Return the (X, Y) coordinate for the center point of the cell that contains the specified text.  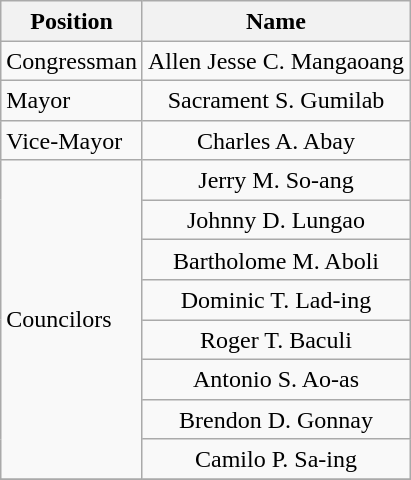
Vice-Mayor (72, 140)
Allen Jesse C. Mangaoang (276, 61)
Congressman (72, 61)
Jerry M. So-ang (276, 180)
Bartholome M. Aboli (276, 260)
Mayor (72, 100)
Charles A. Abay (276, 140)
Antonio S. Ao-as (276, 379)
Councilors (72, 320)
Johnny D. Lungao (276, 220)
Dominic T. Lad-ing (276, 300)
Brendon D. Gonnay (276, 419)
Name (276, 21)
Roger T. Baculi (276, 340)
Position (72, 21)
Camilo P. Sa-ing (276, 459)
Sacrament S. Gumilab (276, 100)
